Provide the (X, Y) coordinate of the cell's center where the given text is located.  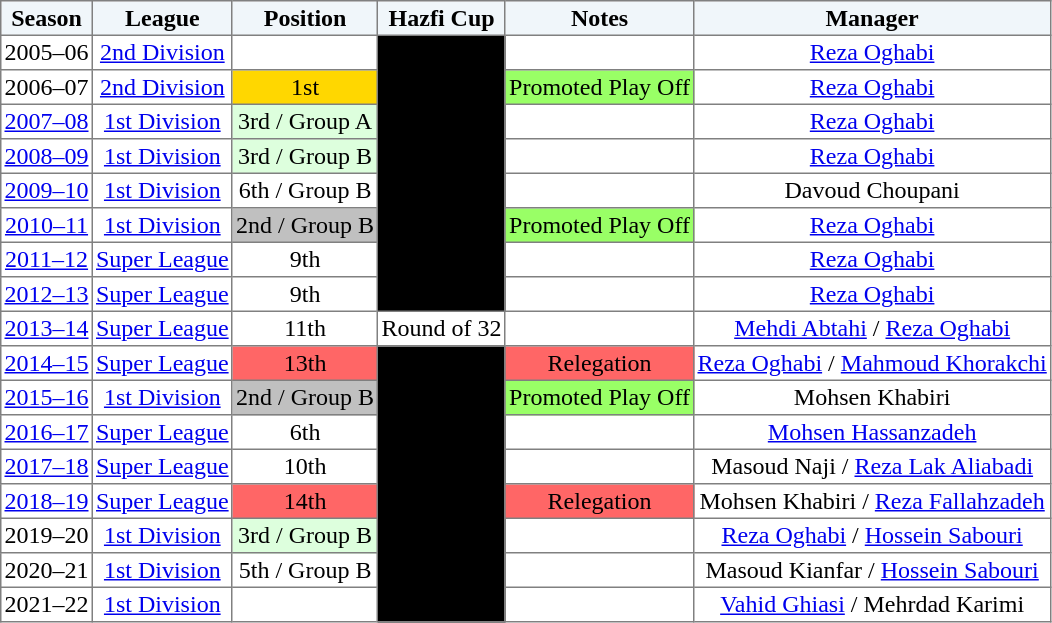
2008–09 (47, 156)
13th (305, 363)
2017–18 (47, 466)
2009–10 (47, 190)
11th (305, 328)
Hazfi Cup (442, 18)
2006–07 (47, 87)
Masoud Naji / Reza Lak Aliabadi (872, 466)
Manager (872, 18)
2015–16 (47, 397)
5th / Group B (305, 570)
6th / Group B (305, 190)
Reza Oghabi / Hossein Sabouri (872, 535)
10th (305, 466)
2013–14 (47, 328)
Notes (599, 18)
2007–08 (47, 121)
2011–12 (47, 259)
14th (305, 501)
Mohsen Hassanzadeh (872, 432)
2020–21 (47, 570)
2010–11 (47, 225)
Davoud Choupani (872, 190)
2019–20 (47, 535)
Mohsen Khabiri / Reza Fallahzadeh (872, 501)
Vahid Ghiasi / Mehrdad Karimi (872, 604)
2021–22 (47, 604)
Mohsen Khabiri (872, 397)
Season (47, 18)
2014–15 (47, 363)
2016–17 (47, 432)
Mehdi Abtahi / Reza Oghabi (872, 328)
2018–19 (47, 501)
2005–06 (47, 52)
Reza Oghabi / Mahmoud Khorakchi (872, 363)
Round of 32 (442, 328)
Position (305, 18)
League (162, 18)
3rd / Group A (305, 121)
1st (305, 87)
2012–13 (47, 294)
Masoud Kianfar / Hossein Sabouri (872, 570)
6th (305, 432)
